Find where the given text appears and provide that cell's center as [X, Y] coordinate. 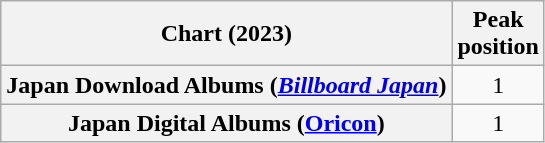
Japan Download Albums (Billboard Japan) [226, 85]
Peakposition [498, 34]
Chart (2023) [226, 34]
Japan Digital Albums (Oricon) [226, 123]
